Locate the cell with the specified text and output its [x, y] center coordinate. 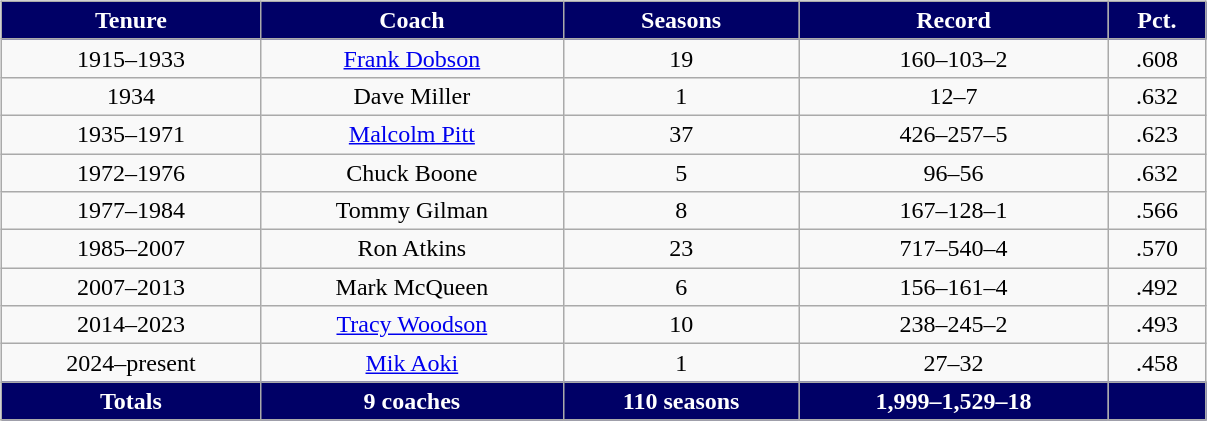
.608 [1157, 58]
Dave Miller [412, 96]
8 [681, 211]
1915–1933 [130, 58]
426–257–5 [954, 134]
Tracy Woodson [412, 325]
1935–1971 [130, 134]
Coach [412, 20]
5 [681, 173]
1985–2007 [130, 249]
2007–2013 [130, 287]
1972–1976 [130, 173]
9 coaches [412, 401]
.570 [1157, 249]
.493 [1157, 325]
Frank Dobson [412, 58]
1,999–1,529–18 [954, 401]
Mark McQueen [412, 287]
Malcolm Pitt [412, 134]
.623 [1157, 134]
.492 [1157, 287]
Mik Aoki [412, 363]
156–161–4 [954, 287]
6 [681, 287]
.458 [1157, 363]
37 [681, 134]
110 seasons [681, 401]
1977–1984 [130, 211]
19 [681, 58]
Tommy Gilman [412, 211]
Record [954, 20]
12–7 [954, 96]
96–56 [954, 173]
Totals [130, 401]
.566 [1157, 211]
717–540–4 [954, 249]
2024–present [130, 363]
23 [681, 249]
2014–2023 [130, 325]
Chuck Boone [412, 173]
160–103–2 [954, 58]
Seasons [681, 20]
27–32 [954, 363]
Tenure [130, 20]
Ron Atkins [412, 249]
10 [681, 325]
167–128–1 [954, 211]
238–245–2 [954, 325]
Pct. [1157, 20]
1934 [130, 96]
